Search for the cell housing the specified text and yield its (X, Y) center coordinate. 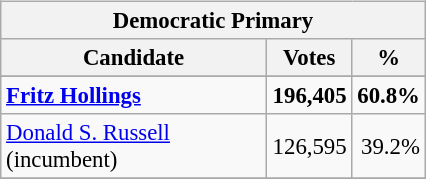
% (388, 58)
Fritz Hollings (134, 96)
39.2% (388, 146)
Democratic Primary (213, 21)
Votes (309, 58)
60.8% (388, 96)
196,405 (309, 96)
Candidate (134, 58)
126,595 (309, 146)
Donald S. Russell (incumbent) (134, 146)
